Return the [x, y] coordinate for the center point of the cell that contains the specified text.  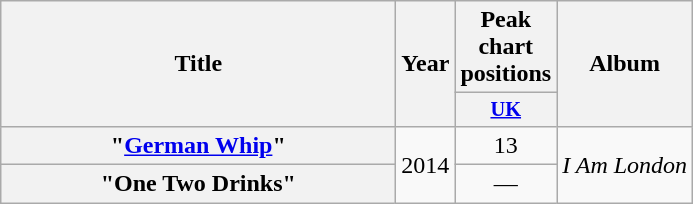
2014 [426, 164]
"German Whip" [198, 145]
Album [625, 64]
Year [426, 64]
Peak chart positions [506, 47]
"One Two Drinks" [198, 184]
— [506, 184]
I Am London [625, 164]
Title [198, 64]
13 [506, 145]
UK [506, 110]
